Pinpoint the cell where the given text exists, returning its (X, Y) midpoint coordinate. 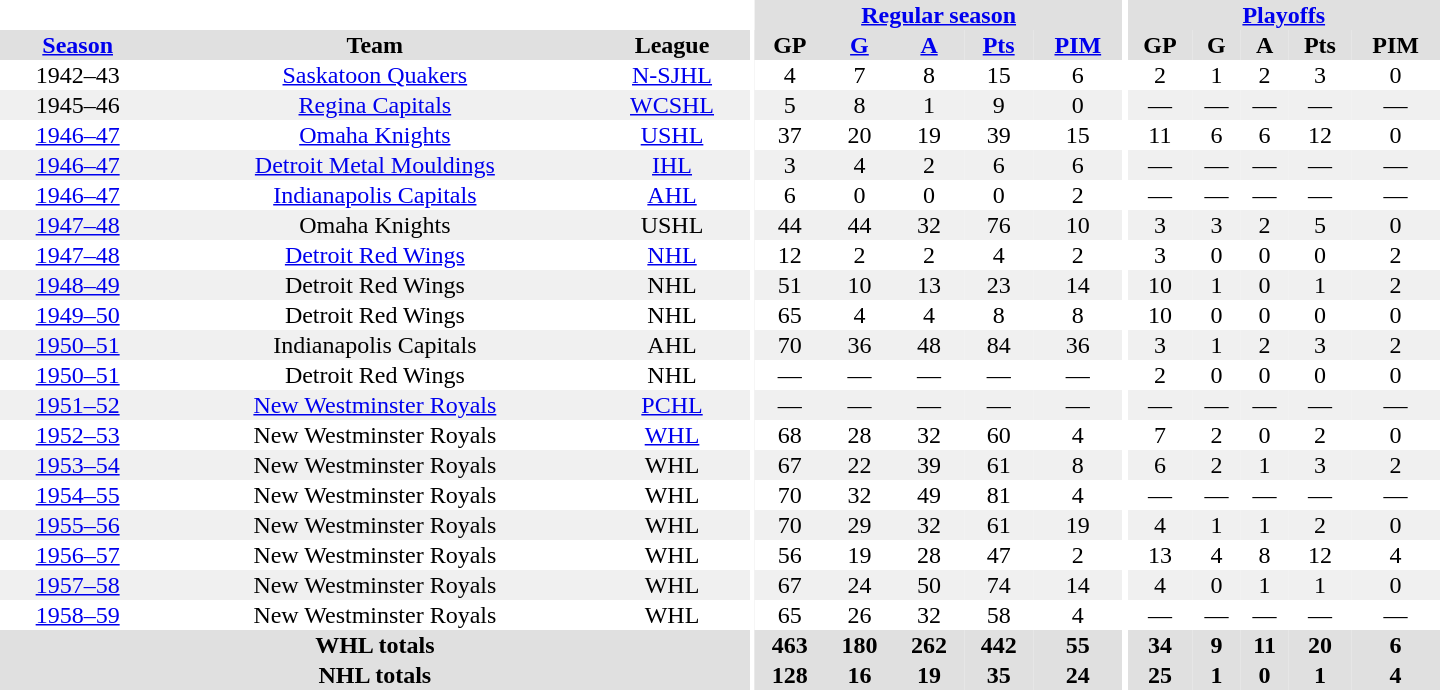
WCSHL (672, 105)
NHL totals (375, 675)
1945–46 (78, 105)
55 (1078, 645)
Season (78, 45)
Saskatoon Quakers (374, 75)
1956–57 (78, 555)
49 (929, 495)
1951–52 (78, 405)
35 (999, 675)
Detroit Metal Mouldings (374, 165)
50 (929, 585)
WHL totals (375, 645)
1953–54 (78, 465)
26 (860, 615)
Regular season (938, 15)
68 (790, 435)
N-SJHL (672, 75)
84 (999, 345)
51 (790, 285)
1958–59 (78, 615)
262 (929, 645)
74 (999, 585)
1948–49 (78, 285)
60 (999, 435)
58 (999, 615)
128 (790, 675)
1952–53 (78, 435)
1949–50 (78, 315)
16 (860, 675)
22 (860, 465)
Playoffs (1284, 15)
25 (1160, 675)
1957–58 (78, 585)
81 (999, 495)
1942–43 (78, 75)
PCHL (672, 405)
48 (929, 345)
1954–55 (78, 495)
29 (860, 525)
47 (999, 555)
442 (999, 645)
180 (860, 645)
1955–56 (78, 525)
56 (790, 555)
23 (999, 285)
463 (790, 645)
37 (790, 135)
Regina Capitals (374, 105)
Team (374, 45)
League (672, 45)
76 (999, 225)
IHL (672, 165)
34 (1160, 645)
